Extract the (x, y) coordinate from the center of the cell holding the provided text.  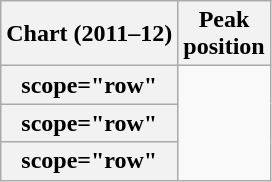
Chart (2011–12) (90, 34)
Peakposition (224, 34)
